Pinpoint the cell where the given text exists, returning its (X, Y) midpoint coordinate. 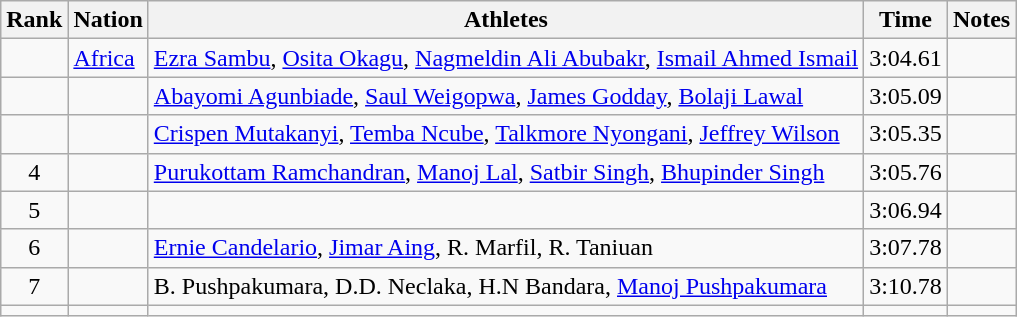
Ernie Candelario, Jimar Aing, R. Marfil, R. Taniuan (506, 248)
Abayomi Agunbiade, Saul Weigopwa, James Godday, Bolaji Lawal (506, 96)
Nation (108, 20)
3:04.61 (906, 58)
Time (906, 20)
Africa (108, 58)
Notes (981, 20)
Crispen Mutakanyi, Temba Ncube, Talkmore Nyongani, Jeffrey Wilson (506, 134)
3:05.35 (906, 134)
3:10.78 (906, 286)
3:07.78 (906, 248)
3:06.94 (906, 210)
5 (34, 210)
B. Pushpakumara, D.D. Neclaka, H.N Bandara, Manoj Pushpakumara (506, 286)
6 (34, 248)
7 (34, 286)
Rank (34, 20)
Purukottam Ramchandran, Manoj Lal, Satbir Singh, Bhupinder Singh (506, 172)
3:05.09 (906, 96)
Athletes (506, 20)
4 (34, 172)
Ezra Sambu, Osita Okagu, Nagmeldin Ali Abubakr, Ismail Ahmed Ismail (506, 58)
3:05.76 (906, 172)
